Locate the cell with the specified text and output its (X, Y) center coordinate. 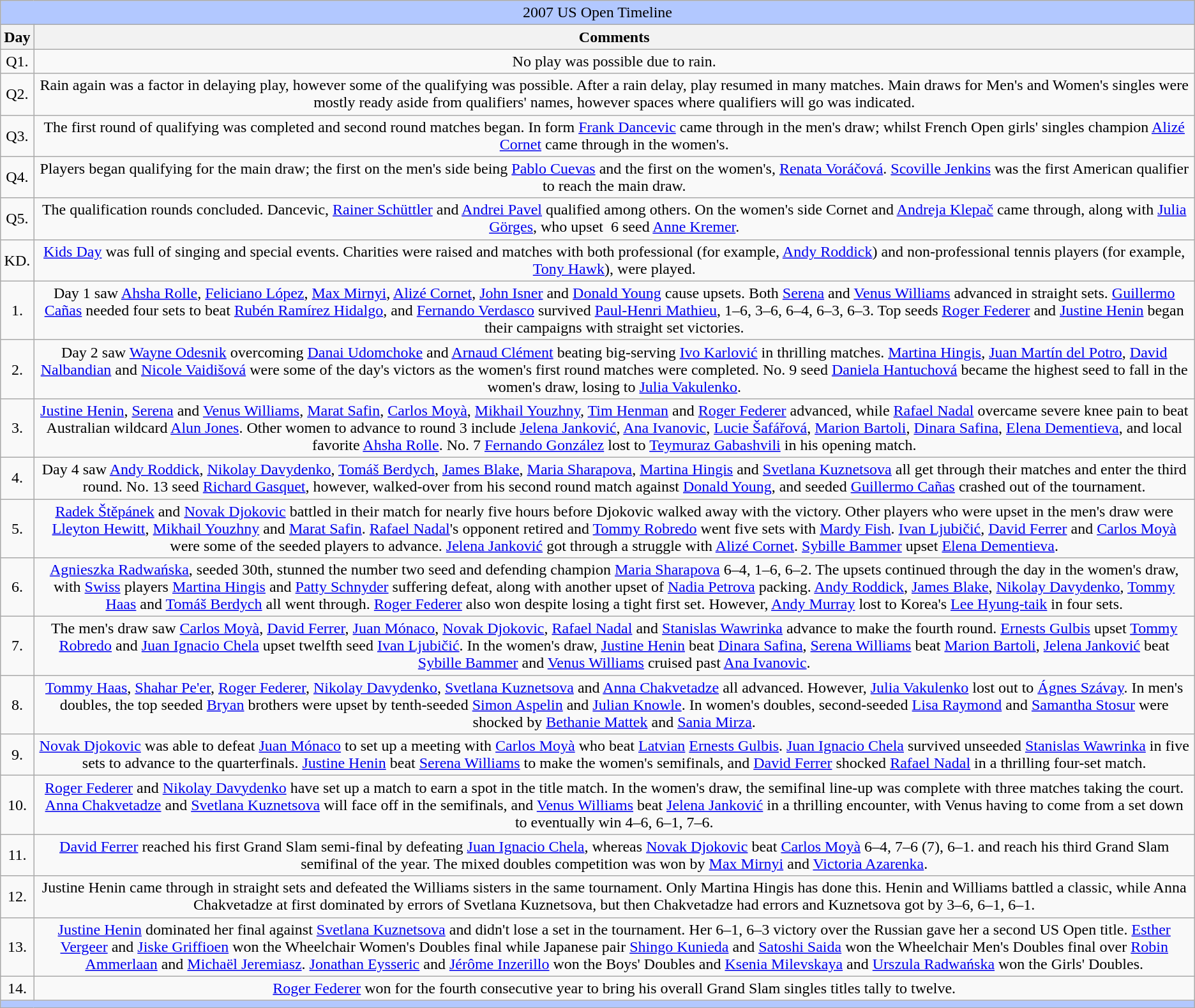
10. (17, 805)
5. (17, 529)
Comments (614, 37)
1. (17, 310)
Q2. (17, 94)
Q1. (17, 61)
Day (17, 37)
No play was possible due to rain. (614, 61)
3. (17, 428)
KD. (17, 260)
11. (17, 855)
7. (17, 646)
2007 US Open Timeline (597, 13)
9. (17, 755)
Q3. (17, 135)
8. (17, 705)
4. (17, 478)
12. (17, 896)
Q4. (17, 177)
2. (17, 369)
6. (17, 587)
13. (17, 947)
14. (17, 988)
Q5. (17, 218)
Roger Federer won for the fourth consecutive year to bring his overall Grand Slam singles titles tally to twelve. (614, 988)
